Find where the given text appears and provide that cell's center as [x, y] coordinate. 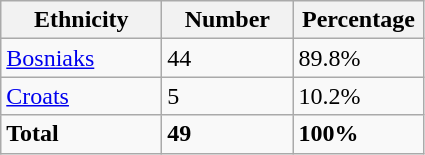
100% [358, 134]
Croats [82, 96]
49 [228, 134]
5 [228, 96]
Percentage [358, 20]
Number [228, 20]
Bosniaks [82, 58]
10.2% [358, 96]
Total [82, 134]
44 [228, 58]
Ethnicity [82, 20]
89.8% [358, 58]
